From the cell containing the given text, extract its center point as [x, y] coordinate. 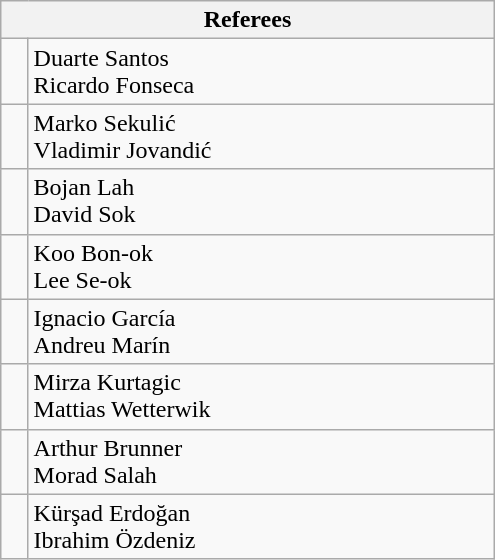
Referees [248, 20]
Marko SekulićVladimir Jovandić [261, 136]
Bojan LahDavid Sok [261, 202]
Koo Bon-okLee Se-ok [261, 266]
Mirza KurtagicMattias Wetterwik [261, 396]
Kürşad ErdoğanIbrahim Özdeniz [261, 526]
Ignacio GarcíaAndreu Marín [261, 332]
Duarte SantosRicardo Fonseca [261, 72]
Arthur BrunnerMorad Salah [261, 462]
